For the text-containing cell, return its midpoint in (x, y) coordinate format. 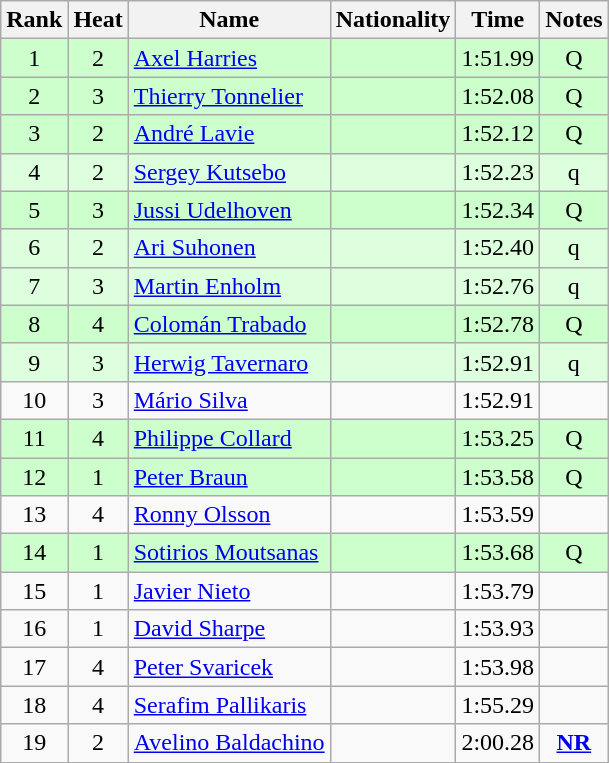
9 (34, 362)
7 (34, 286)
1:52.40 (498, 248)
Martin Enholm (229, 286)
Avelino Baldachino (229, 743)
Peter Braun (229, 477)
1:53.93 (498, 629)
Philippe Collard (229, 438)
1:53.25 (498, 438)
Nationality (393, 20)
2:00.28 (498, 743)
Colomán Trabado (229, 324)
Time (498, 20)
Sergey Kutsebo (229, 172)
18 (34, 705)
Javier Nieto (229, 591)
1:53.59 (498, 515)
NR (574, 743)
17 (34, 667)
David Sharpe (229, 629)
Serafim Pallikaris (229, 705)
1:52.23 (498, 172)
6 (34, 248)
1:53.79 (498, 591)
Rank (34, 20)
1:52.34 (498, 210)
Heat (98, 20)
19 (34, 743)
13 (34, 515)
14 (34, 553)
1:52.12 (498, 134)
Notes (574, 20)
8 (34, 324)
5 (34, 210)
1:51.99 (498, 58)
1:52.76 (498, 286)
André Lavie (229, 134)
1:52.78 (498, 324)
Thierry Tonnelier (229, 96)
12 (34, 477)
Herwig Tavernaro (229, 362)
Mário Silva (229, 400)
Sotirios Moutsanas (229, 553)
Name (229, 20)
Jussi Udelhoven (229, 210)
1:52.08 (498, 96)
1:53.98 (498, 667)
Axel Harries (229, 58)
10 (34, 400)
1:55.29 (498, 705)
11 (34, 438)
Peter Svaricek (229, 667)
Ari Suhonen (229, 248)
Ronny Olsson (229, 515)
15 (34, 591)
1:53.58 (498, 477)
16 (34, 629)
1:53.68 (498, 553)
